Detect which cell encompasses the target text, then output its (x, y) center coordinate. 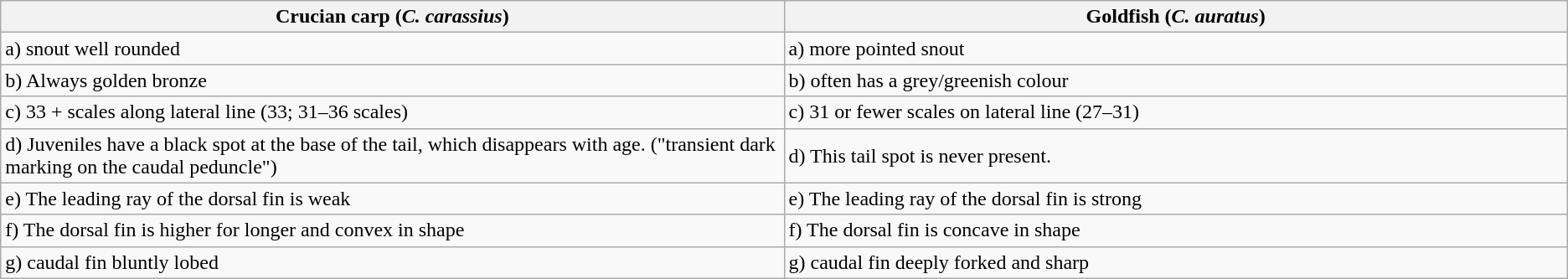
f) The dorsal fin is concave in shape (1176, 230)
Crucian carp (C. carassius) (392, 17)
Goldfish (C. auratus) (1176, 17)
c) 31 or fewer scales on lateral line (27–31) (1176, 112)
e) The leading ray of the dorsal fin is strong (1176, 199)
a) snout well rounded (392, 49)
e) The leading ray of the dorsal fin is weak (392, 199)
d) This tail spot is never present. (1176, 156)
d) Juveniles have a black spot at the base of the tail, which disappears with age. ("transient dark marking on the caudal peduncle") (392, 156)
g) caudal fin deeply forked and sharp (1176, 262)
a) more pointed snout (1176, 49)
b) Always golden bronze (392, 80)
c) 33 + scales along lateral line (33; 31–36 scales) (392, 112)
b) often has a grey/greenish colour (1176, 80)
g) caudal fin bluntly lobed (392, 262)
f) The dorsal fin is higher for longer and convex in shape (392, 230)
